Return the [x, y] coordinate for the center point of the cell that contains the specified text.  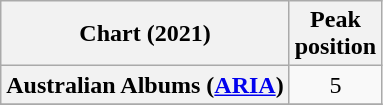
Chart (2021) [145, 34]
Australian Albums (ARIA) [145, 85]
5 [335, 85]
Peakposition [335, 34]
